From the cell containing the given text, extract its center point as [x, y] coordinate. 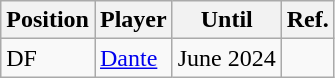
Position [48, 20]
DF [48, 58]
Dante [133, 58]
Until [226, 20]
Ref. [308, 20]
June 2024 [226, 58]
Player [133, 20]
